Determine the (x, y) coordinate at the center of the cell enclosing the given text.  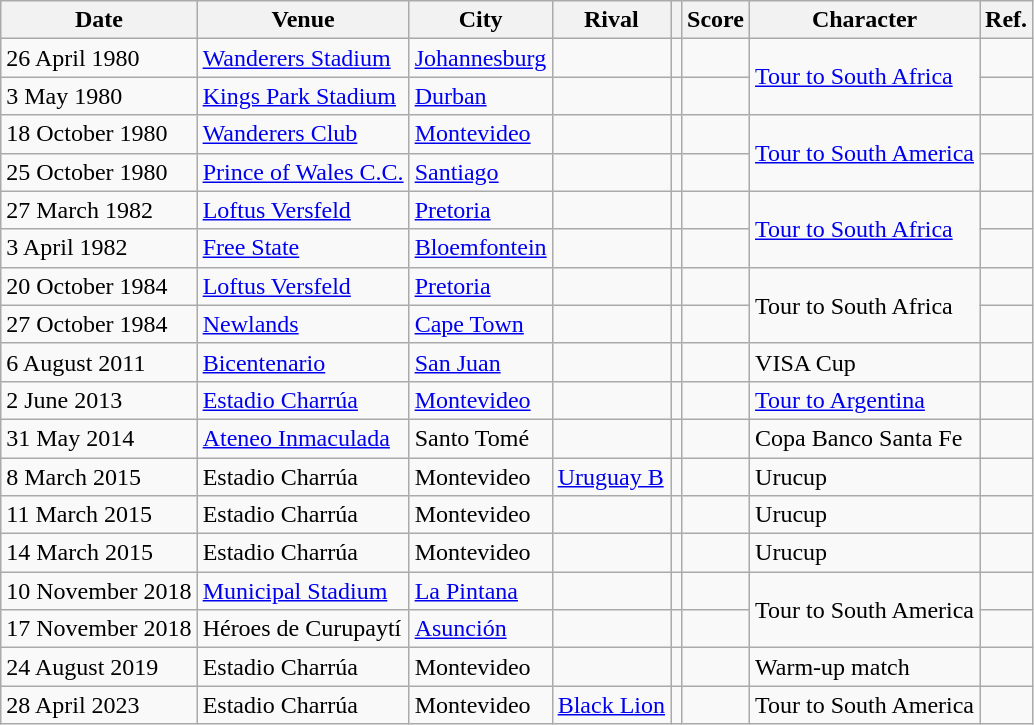
Ateneo Inmaculada (303, 438)
Tour to Argentina (865, 400)
La Pintana (480, 591)
26 April 1980 (99, 58)
Copa Banco Santa Fe (865, 438)
Rival (611, 20)
Ref. (1006, 20)
Durban (480, 96)
28 April 2023 (99, 705)
Date (99, 20)
Santiago (480, 172)
2 June 2013 (99, 400)
San Juan (480, 362)
Santo Tomé (480, 438)
Cape Town (480, 324)
24 August 2019 (99, 667)
City (480, 20)
Prince of Wales C.C. (303, 172)
27 March 1982 (99, 210)
VISA Cup (865, 362)
Black Lion (611, 705)
Wanderers Stadium (303, 58)
3 April 1982 (99, 248)
10 November 2018 (99, 591)
Johannesburg (480, 58)
Municipal Stadium (303, 591)
18 October 1980 (99, 134)
14 March 2015 (99, 553)
27 October 1984 (99, 324)
11 March 2015 (99, 515)
8 March 2015 (99, 477)
Newlands (303, 324)
Venue (303, 20)
31 May 2014 (99, 438)
Kings Park Stadium (303, 96)
17 November 2018 (99, 629)
Wanderers Club (303, 134)
Bicentenario (303, 362)
Character (865, 20)
Héroes de Curupaytí (303, 629)
Warm-up match (865, 667)
Asunción (480, 629)
6 August 2011 (99, 362)
3 May 1980 (99, 96)
Bloemfontein (480, 248)
Free State (303, 248)
Uruguay B (611, 477)
20 October 1984 (99, 286)
25 October 1980 (99, 172)
Score (716, 20)
